Extract the [x, y] coordinate from the center of the cell holding the provided text.  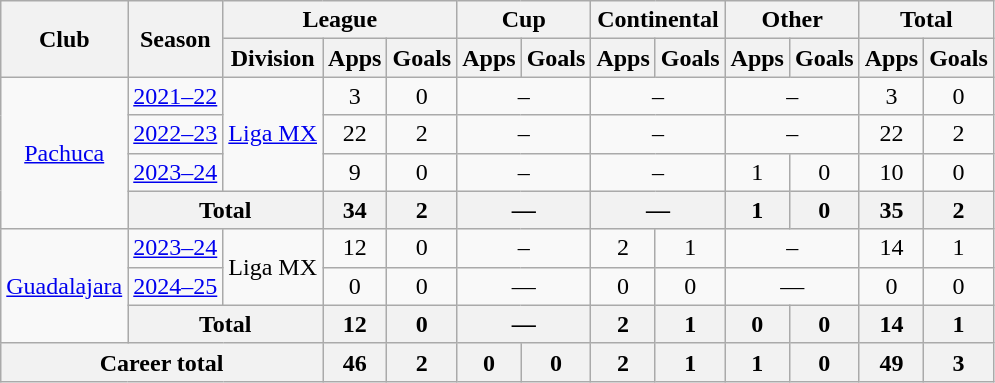
46 [355, 362]
35 [891, 210]
Other [792, 20]
League [340, 20]
34 [355, 210]
Club [64, 39]
Pachuca [64, 153]
2024–25 [176, 286]
49 [891, 362]
10 [891, 172]
Division [273, 58]
Continental [658, 20]
2022–23 [176, 134]
Cup [524, 20]
Career total [162, 362]
2021–22 [176, 96]
9 [355, 172]
Guadalajara [64, 286]
Season [176, 39]
